Locate the cell with the specified text and output its (x, y) center coordinate. 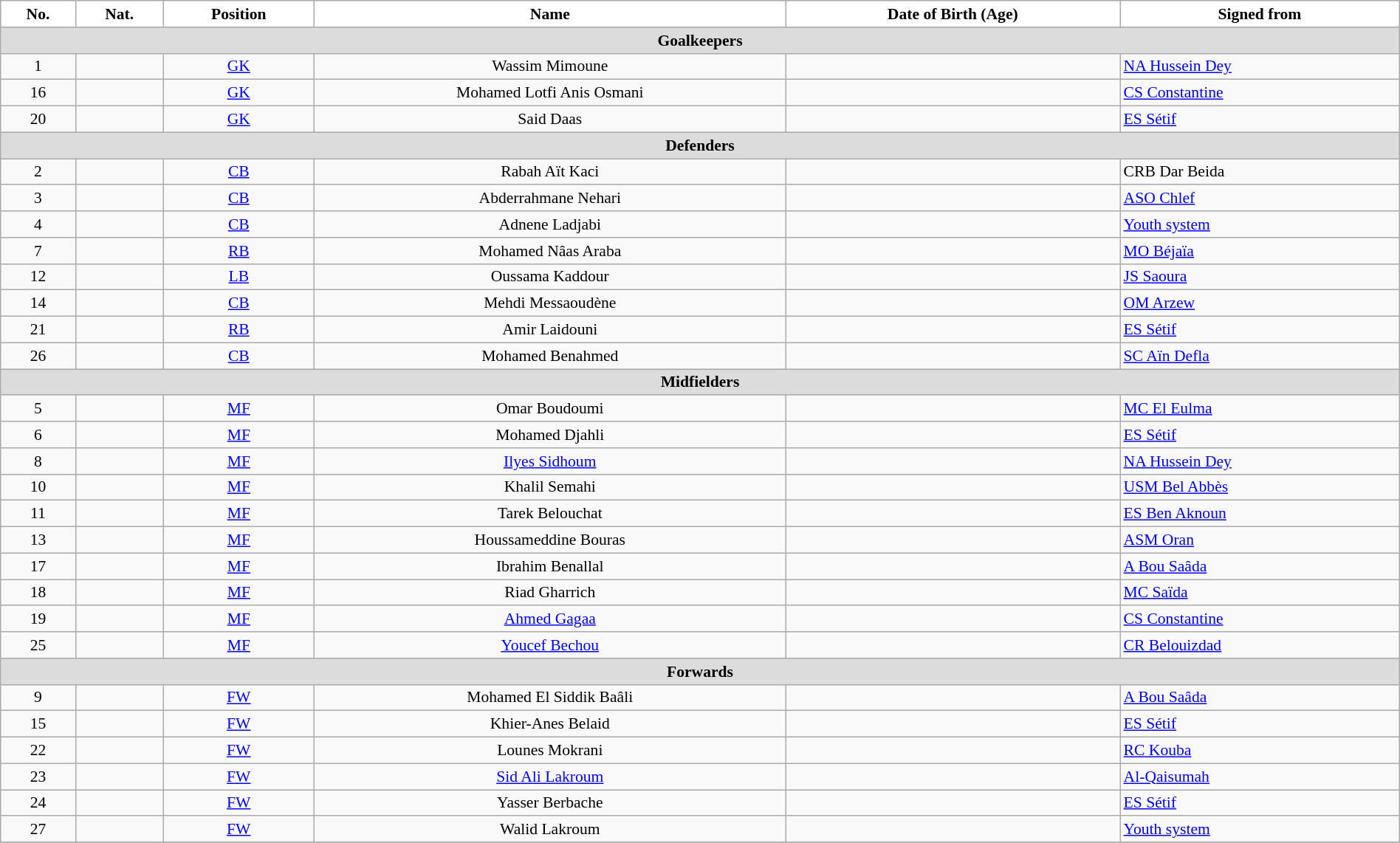
Rabah Aït Kaci (550, 172)
No. (38, 14)
Goalkeepers (700, 41)
10 (38, 487)
RC Kouba (1260, 751)
20 (38, 120)
17 (38, 566)
Yasser Berbache (550, 803)
Khalil Semahi (550, 487)
Walid Lakroum (550, 830)
Al-Qaisumah (1260, 777)
Said Daas (550, 120)
Adnene Ladjabi (550, 224)
Forwards (700, 672)
CR Belouizdad (1260, 645)
Nat. (120, 14)
Name (550, 14)
Wassim Mimoune (550, 66)
MO Béjaïa (1260, 251)
3 (38, 199)
21 (38, 330)
24 (38, 803)
ASM Oran (1260, 540)
USM Bel Abbès (1260, 487)
Riad Gharrich (550, 593)
15 (38, 724)
LB (239, 277)
7 (38, 251)
CRB Dar Beida (1260, 172)
ASO Chlef (1260, 199)
Midfielders (700, 382)
Mohamed El Siddik Baâli (550, 698)
4 (38, 224)
13 (38, 540)
Oussama Kaddour (550, 277)
Khier-Anes Belaid (550, 724)
Mohamed Djahli (550, 435)
Sid Ali Lakroum (550, 777)
Mohamed Benahmed (550, 356)
Youcef Bechou (550, 645)
27 (38, 830)
OM Arzew (1260, 303)
Mehdi Messaoudène (550, 303)
Omar Boudoumi (550, 409)
Mohamed Nâas Araba (550, 251)
16 (38, 93)
Tarek Belouchat (550, 514)
18 (38, 593)
5 (38, 409)
Ilyes Sidhoum (550, 461)
Lounes Mokrani (550, 751)
6 (38, 435)
Defenders (700, 145)
22 (38, 751)
Position (239, 14)
Date of Birth (Age) (953, 14)
Mohamed Lotfi Anis Osmani (550, 93)
SC Aïn Defla (1260, 356)
Houssameddine Bouras (550, 540)
8 (38, 461)
12 (38, 277)
2 (38, 172)
Ahmed Gagaa (550, 619)
JS Saoura (1260, 277)
Amir Laidouni (550, 330)
26 (38, 356)
MC El Eulma (1260, 409)
14 (38, 303)
MC Saïda (1260, 593)
25 (38, 645)
23 (38, 777)
1 (38, 66)
Abderrahmane Nehari (550, 199)
19 (38, 619)
Ibrahim Benallal (550, 566)
Signed from (1260, 14)
9 (38, 698)
ES Ben Aknoun (1260, 514)
11 (38, 514)
